Provide the (x, y) coordinate of the cell's center where the given text is located.  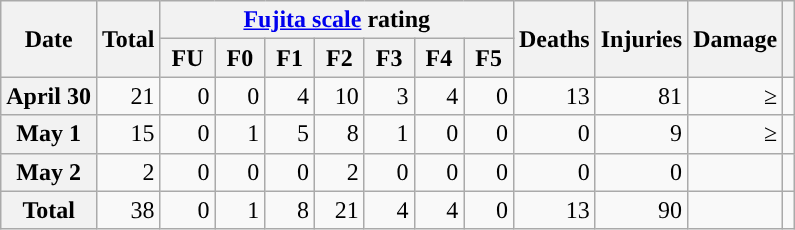
Deaths (554, 39)
90 (641, 210)
FU (188, 58)
F4 (439, 58)
10 (340, 96)
May 1 (49, 134)
Fujita scale rating (336, 20)
April 30 (49, 96)
9 (641, 134)
F0 (240, 58)
81 (641, 96)
38 (128, 210)
F5 (489, 58)
Injuries (641, 39)
3 (389, 96)
F1 (290, 58)
Damage (736, 39)
F2 (340, 58)
May 2 (49, 172)
5 (290, 134)
15 (128, 134)
Date (49, 39)
F3 (389, 58)
